Search for the cell housing the specified text and yield its [x, y] center coordinate. 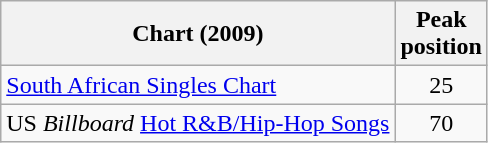
Peakposition [441, 34]
Chart (2009) [198, 34]
US Billboard Hot R&B/Hip-Hop Songs [198, 123]
25 [441, 85]
70 [441, 123]
South African Singles Chart [198, 85]
